Search for the cell housing the specified text and yield its (X, Y) center coordinate. 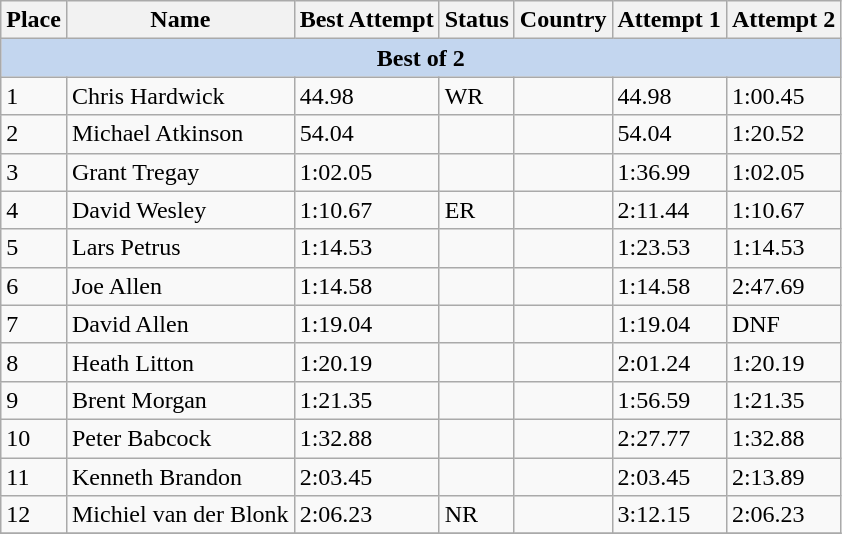
Michiel van der Blonk (180, 515)
1:36.99 (669, 172)
Michael Atkinson (180, 134)
5 (34, 248)
NR (476, 515)
2 (34, 134)
Chris Hardwick (180, 96)
2:47.69 (783, 286)
Lars Petrus (180, 248)
DNF (783, 324)
12 (34, 515)
Peter Babcock (180, 438)
1:56.59 (669, 400)
2:11.44 (669, 210)
2:01.24 (669, 362)
David Wesley (180, 210)
Status (476, 20)
Best of 2 (421, 58)
Name (180, 20)
WR (476, 96)
1:20.52 (783, 134)
Joe Allen (180, 286)
David Allen (180, 324)
8 (34, 362)
6 (34, 286)
2:27.77 (669, 438)
Heath Litton (180, 362)
4 (34, 210)
10 (34, 438)
9 (34, 400)
Best Attempt (366, 20)
Country (563, 20)
1 (34, 96)
2:13.89 (783, 477)
7 (34, 324)
1:00.45 (783, 96)
11 (34, 477)
Attempt 1 (669, 20)
3:12.15 (669, 515)
3 (34, 172)
1:23.53 (669, 248)
Grant Tregay (180, 172)
ER (476, 210)
Kenneth Brandon (180, 477)
Place (34, 20)
Brent Morgan (180, 400)
Attempt 2 (783, 20)
